Capture the cell that displays the provided text and extract its (x, y) central coordinate. 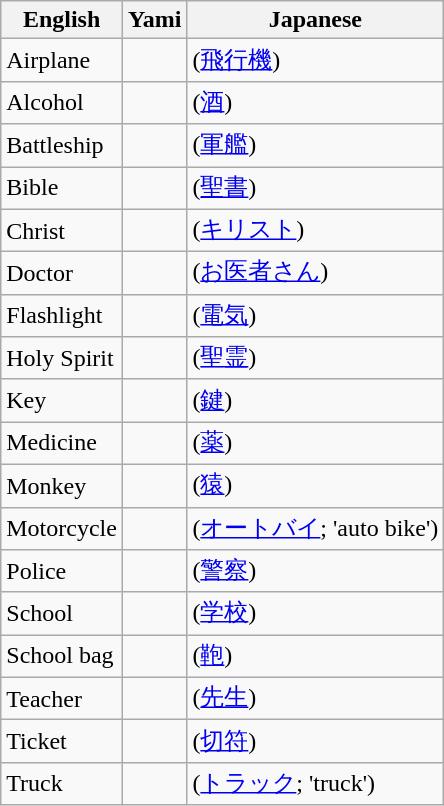
(鍵) (316, 400)
(警察) (316, 572)
(切符) (316, 742)
(鞄) (316, 656)
(酒) (316, 102)
Battleship (62, 146)
(飛行機) (316, 60)
(キリスト) (316, 230)
Ticket (62, 742)
(電気) (316, 316)
(薬) (316, 444)
Flashlight (62, 316)
School (62, 614)
(聖霊) (316, 358)
Truck (62, 784)
(先生) (316, 698)
(オートバイ; 'auto bike') (316, 528)
(猿) (316, 486)
Yami (154, 20)
Monkey (62, 486)
Teacher (62, 698)
School bag (62, 656)
Christ (62, 230)
(軍艦) (316, 146)
(トラック; 'truck') (316, 784)
(お医者さん) (316, 274)
(学校) (316, 614)
Police (62, 572)
Holy Spirit (62, 358)
Key (62, 400)
(聖書) (316, 188)
Alcohol (62, 102)
Bible (62, 188)
Airplane (62, 60)
Doctor (62, 274)
English (62, 20)
Motorcycle (62, 528)
Medicine (62, 444)
Japanese (316, 20)
